For the text-containing cell, return its midpoint in [X, Y] coordinate format. 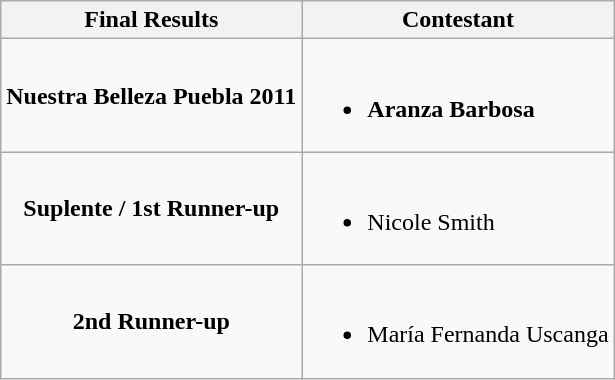
María Fernanda Uscanga [458, 322]
Nuestra Belleza Puebla 2011 [152, 96]
Contestant [458, 20]
Suplente / 1st Runner-up [152, 208]
Final Results [152, 20]
2nd Runner-up [152, 322]
Aranza Barbosa [458, 96]
Nicole Smith [458, 208]
